From the cell containing the given text, extract its center point as (x, y) coordinate. 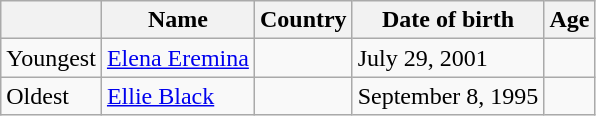
September 8, 1995 (448, 96)
Name (178, 20)
Age (570, 20)
Ellie Black (178, 96)
Country (303, 20)
Oldest (52, 96)
Date of birth (448, 20)
Elena Eremina (178, 58)
Youngest (52, 58)
July 29, 2001 (448, 58)
